Search for the cell housing the specified text and yield its [X, Y] center coordinate. 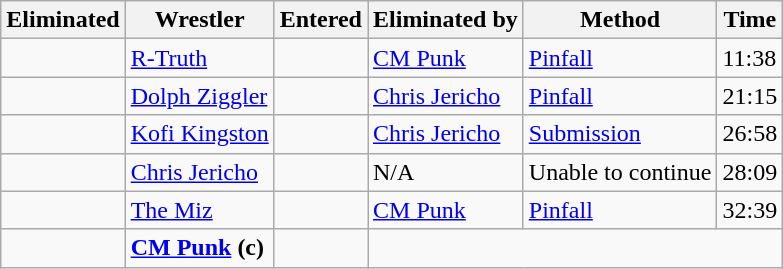
CM Punk (c) [200, 248]
26:58 [750, 134]
N/A [446, 172]
Kofi Kingston [200, 134]
Eliminated [63, 20]
28:09 [750, 172]
R-Truth [200, 58]
Entered [320, 20]
Submission [620, 134]
The Miz [200, 210]
Wrestler [200, 20]
Unable to continue [620, 172]
Eliminated by [446, 20]
Dolph Ziggler [200, 96]
32:39 [750, 210]
Method [620, 20]
Time [750, 20]
21:15 [750, 96]
11:38 [750, 58]
